Search for the cell housing the specified text and yield its [X, Y] center coordinate. 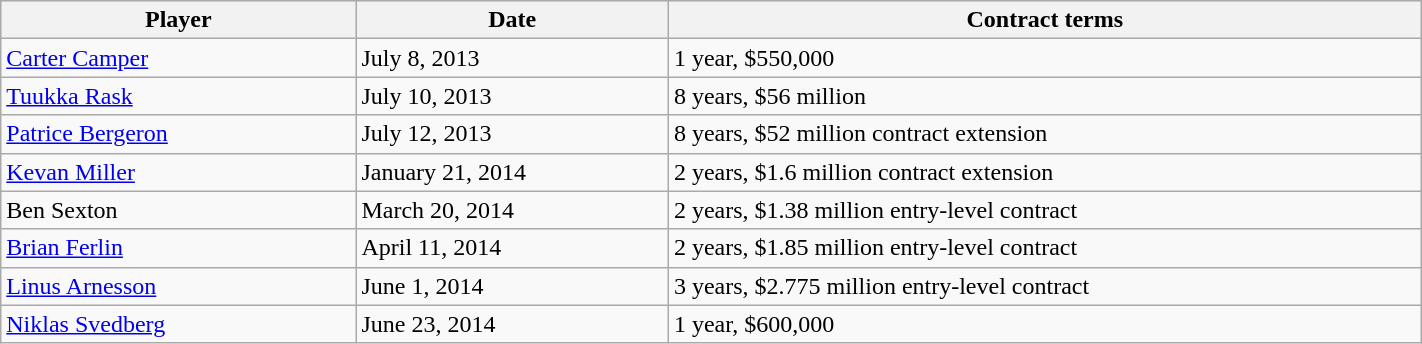
July 10, 2013 [512, 96]
April 11, 2014 [512, 248]
Kevan Miller [178, 172]
June 23, 2014 [512, 324]
January 21, 2014 [512, 172]
Linus Arnesson [178, 286]
March 20, 2014 [512, 210]
1 year, $600,000 [1044, 324]
2 years, $1.6 million contract extension [1044, 172]
3 years, $2.775 million entry-level contract [1044, 286]
Niklas Svedberg [178, 324]
Carter Camper [178, 58]
Patrice Bergeron [178, 134]
Brian Ferlin [178, 248]
2 years, $1.38 million entry-level contract [1044, 210]
2 years, $1.85 million entry-level contract [1044, 248]
1 year, $550,000 [1044, 58]
July 8, 2013 [512, 58]
Tuukka Rask [178, 96]
8 years, $52 million contract extension [1044, 134]
Ben Sexton [178, 210]
8 years, $56 million [1044, 96]
Date [512, 20]
Contract terms [1044, 20]
Player [178, 20]
June 1, 2014 [512, 286]
July 12, 2013 [512, 134]
